Identify which cell holds the provided text, then report its [X, Y] central coordinate. 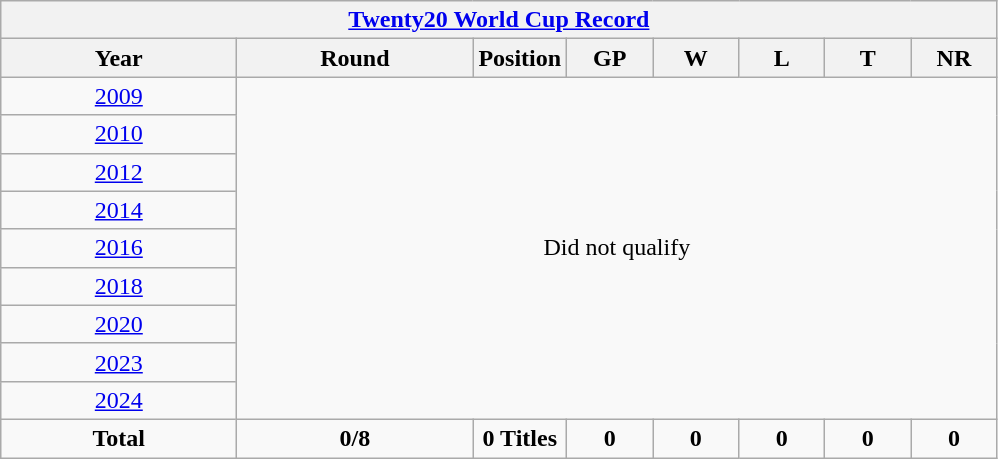
L [782, 58]
2012 [119, 172]
2020 [119, 324]
2014 [119, 210]
2009 [119, 96]
T [868, 58]
Position [520, 58]
W [696, 58]
2024 [119, 400]
Twenty20 World Cup Record [499, 20]
Total [119, 438]
NR [954, 58]
Year [119, 58]
2018 [119, 286]
GP [610, 58]
0/8 [355, 438]
2016 [119, 248]
0 Titles [520, 438]
2023 [119, 362]
2010 [119, 134]
Round [355, 58]
Did not qualify [617, 248]
